Extract the [X, Y] coordinate from the center of the cell holding the provided text.  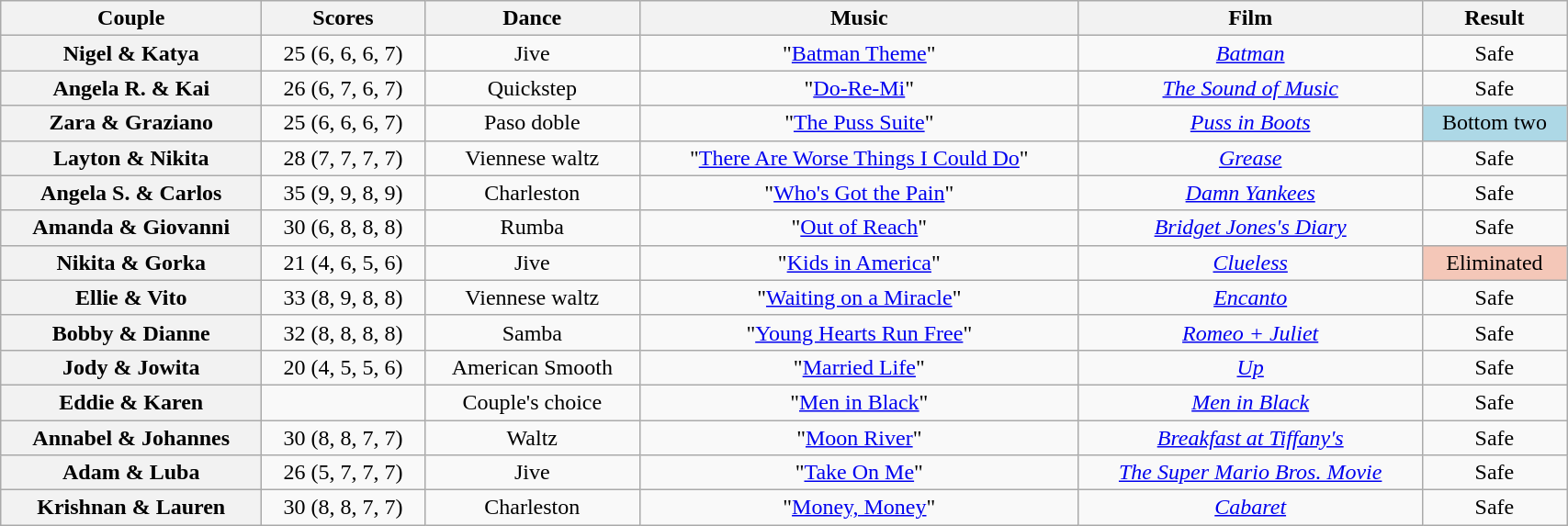
"Out of Reach" [859, 228]
Ellie & Vito [131, 297]
Layton & Nikita [131, 158]
The Sound of Music [1250, 88]
"Take On Me" [859, 473]
Amanda & Giovanni [131, 228]
"Men in Black" [859, 402]
Men in Black [1250, 402]
Eddie & Karen [131, 402]
"Money, Money" [859, 508]
American Smooth [532, 367]
Batman [1250, 53]
Romeo + Juliet [1250, 332]
Angela R. & Kai [131, 88]
"Batman Theme" [859, 53]
Cabaret [1250, 508]
The Super Mario Bros. Movie [1250, 473]
26 (5, 7, 7, 7) [344, 473]
32 (8, 8, 8, 8) [344, 332]
Waltz [532, 438]
Grease [1250, 158]
Annabel & Johannes [131, 438]
20 (4, 5, 5, 6) [344, 367]
Jody & Jowita [131, 367]
Nikita & Gorka [131, 263]
21 (4, 6, 5, 6) [344, 263]
Clueless [1250, 263]
"There Are Worse Things I Could Do" [859, 158]
Rumba [532, 228]
33 (8, 9, 8, 8) [344, 297]
Breakfast at Tiffany's [1250, 438]
"Young Hearts Run Free" [859, 332]
"Waiting on a Miracle" [859, 297]
"Do-Re-Mi" [859, 88]
Zara & Graziano [131, 123]
Quickstep [532, 88]
Samba [532, 332]
Bridget Jones's Diary [1250, 228]
Puss in Boots [1250, 123]
Krishnan & Lauren [131, 508]
Damn Yankees [1250, 193]
35 (9, 9, 8, 9) [344, 193]
Dance [532, 18]
Music [859, 18]
Scores [344, 18]
Paso doble [532, 123]
Couple's choice [532, 402]
Nigel & Katya [131, 53]
Adam & Luba [131, 473]
Up [1250, 367]
Angela S. & Carlos [131, 193]
"Married Life" [859, 367]
Bottom two [1494, 123]
Result [1494, 18]
"Moon River" [859, 438]
"Who's Got the Pain" [859, 193]
"The Puss Suite" [859, 123]
Film [1250, 18]
"Kids in America" [859, 263]
28 (7, 7, 7, 7) [344, 158]
Encanto [1250, 297]
Eliminated [1494, 263]
30 (6, 8, 8, 8) [344, 228]
Couple [131, 18]
26 (6, 7, 6, 7) [344, 88]
Bobby & Dianne [131, 332]
